Locate the cell with the specified text and output its (x, y) center coordinate. 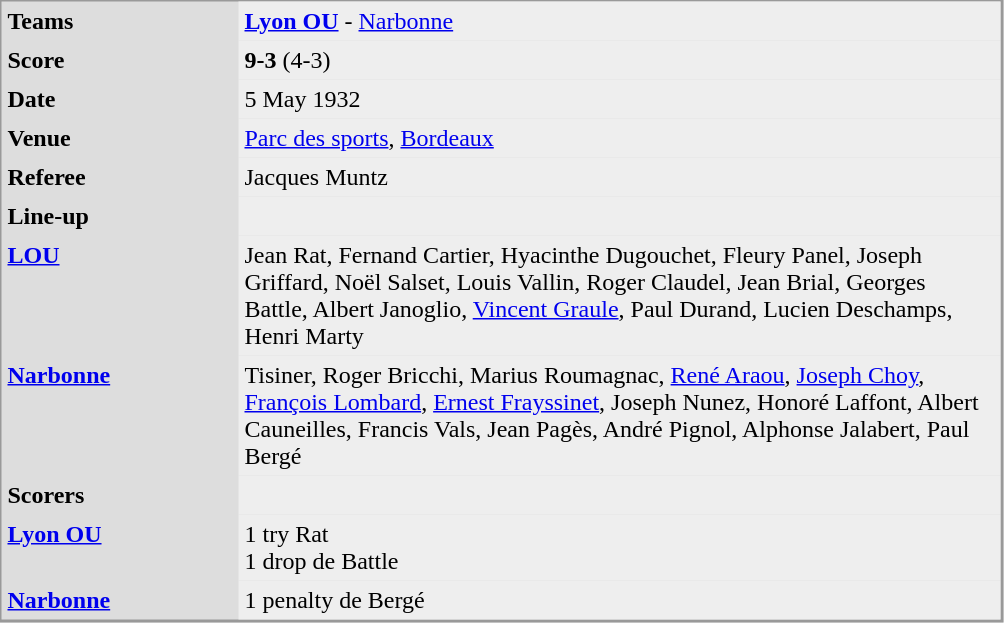
Referee (120, 178)
Lyon OU (120, 547)
Date (120, 100)
1 penalty de Bergé (619, 600)
1 try Rat1 drop de Battle (619, 547)
Jacques Muntz (619, 178)
9-3 (4-3) (619, 60)
LOU (120, 296)
Line-up (120, 216)
Parc des sports, Bordeaux (619, 138)
Scorers (120, 496)
5 May 1932 (619, 100)
Lyon OU - Narbonne (619, 22)
Teams (120, 22)
Venue (120, 138)
Score (120, 60)
